Return [x, y] of the center of cell containing provided text 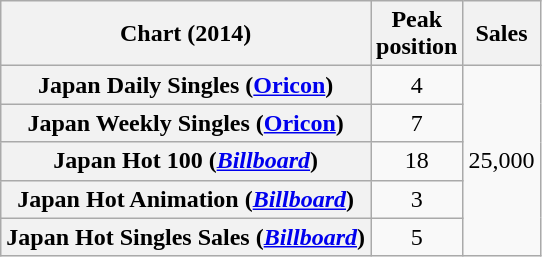
5 [417, 237]
7 [417, 123]
25,000 [502, 161]
18 [417, 161]
Japan Hot Animation (Billboard) [186, 199]
Sales [502, 34]
Japan Weekly Singles (Oricon) [186, 123]
Japan Daily Singles (Oricon) [186, 85]
Japan Hot 100 (Billboard) [186, 161]
3 [417, 199]
Peakposition [417, 34]
Chart (2014) [186, 34]
4 [417, 85]
Japan Hot Singles Sales (Billboard) [186, 237]
